Provide the [X, Y] coordinate of the cell's center where the given text is located.  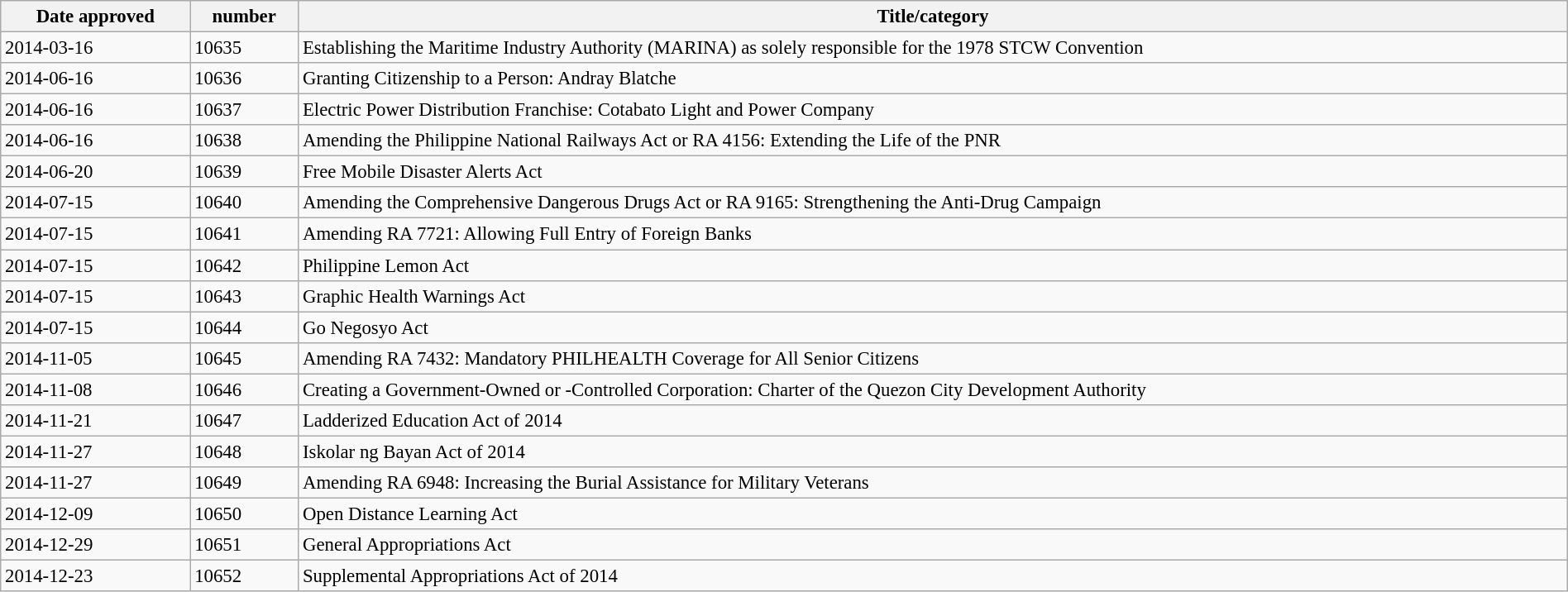
Granting Citizenship to a Person: Andray Blatche [933, 79]
10635 [245, 48]
Date approved [96, 17]
Establishing the Maritime Industry Authority (MARINA) as solely responsible for the 1978 STCW Convention [933, 48]
2014-11-08 [96, 389]
Free Mobile Disaster Alerts Act [933, 172]
Go Negosyo Act [933, 327]
10641 [245, 234]
10651 [245, 545]
Electric Power Distribution Franchise: Cotabato Light and Power Company [933, 110]
Philippine Lemon Act [933, 265]
2014-11-05 [96, 358]
Title/category [933, 17]
10650 [245, 513]
Ladderized Education Act of 2014 [933, 421]
10636 [245, 79]
10637 [245, 110]
10638 [245, 141]
2014-12-09 [96, 513]
2014-11-21 [96, 421]
General Appropriations Act [933, 545]
10652 [245, 576]
10648 [245, 451]
Amending RA 7721: Allowing Full Entry of Foreign Banks [933, 234]
10645 [245, 358]
10646 [245, 389]
2014-12-23 [96, 576]
10639 [245, 172]
Graphic Health Warnings Act [933, 296]
Open Distance Learning Act [933, 513]
2014-03-16 [96, 48]
2014-06-20 [96, 172]
Amending the Philippine National Railways Act or RA 4156: Extending the Life of the PNR [933, 141]
10644 [245, 327]
10642 [245, 265]
10649 [245, 483]
10647 [245, 421]
number [245, 17]
Iskolar ng Bayan Act of 2014 [933, 451]
2014-12-29 [96, 545]
Amending RA 7432: Mandatory PHILHEALTH Coverage for All Senior Citizens [933, 358]
Amending RA 6948: Increasing the Burial Assistance for Military Veterans [933, 483]
Amending the Comprehensive Dangerous Drugs Act or RA 9165: Strengthening the Anti-Drug Campaign [933, 203]
Supplemental Appropriations Act of 2014 [933, 576]
10643 [245, 296]
10640 [245, 203]
Creating a Government-Owned or -Controlled Corporation: Charter of the Quezon City Development Authority [933, 389]
